Determine the [x, y] coordinate at the center of the cell enclosing the given text.  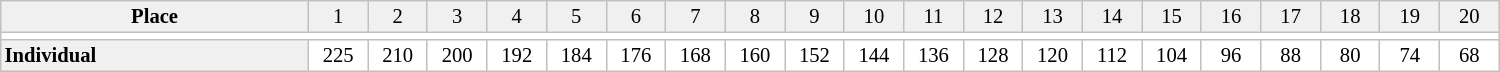
3 [457, 16]
5 [576, 16]
128 [993, 56]
11 [934, 16]
19 [1410, 16]
168 [696, 56]
200 [457, 56]
1 [338, 16]
210 [398, 56]
192 [517, 56]
74 [1410, 56]
88 [1291, 56]
4 [517, 16]
16 [1231, 16]
8 [755, 16]
160 [755, 56]
96 [1231, 56]
176 [636, 56]
2 [398, 16]
184 [576, 56]
7 [696, 16]
13 [1053, 16]
6 [636, 16]
136 [934, 56]
152 [815, 56]
14 [1112, 16]
68 [1469, 56]
17 [1291, 16]
10 [874, 16]
12 [993, 16]
15 [1172, 16]
120 [1053, 56]
Place [155, 16]
20 [1469, 16]
144 [874, 56]
104 [1172, 56]
Individual [155, 56]
9 [815, 16]
112 [1112, 56]
18 [1350, 16]
225 [338, 56]
80 [1350, 56]
